Output the (X, Y) coordinate of the center of the cell containing the given text.  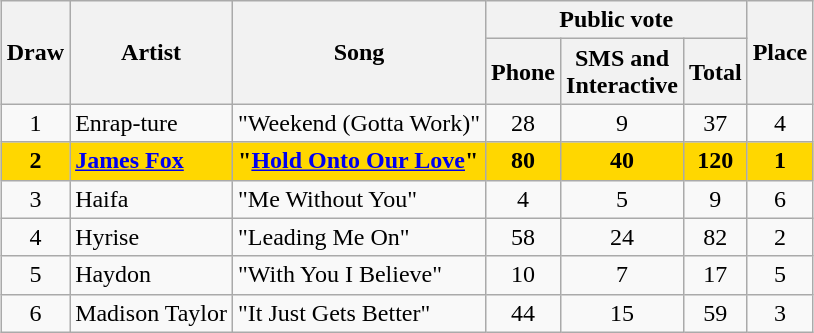
"It Just Gets Better" (360, 313)
Enrap-ture (152, 123)
24 (622, 237)
Phone (522, 72)
80 (522, 161)
Haifa (152, 199)
40 (622, 161)
120 (716, 161)
"Leading Me On" (360, 237)
Public vote (616, 20)
82 (716, 237)
James Fox (152, 161)
"Hold Onto Our Love" (360, 161)
Artist (152, 52)
Hyrise (152, 237)
58 (522, 237)
7 (622, 275)
Haydon (152, 275)
"Weekend (Gotta Work)" (360, 123)
Song (360, 52)
44 (522, 313)
Place (780, 52)
Total (716, 72)
17 (716, 275)
10 (522, 275)
15 (622, 313)
SMS andInteractive (622, 72)
"With You I Believe" (360, 275)
Madison Taylor (152, 313)
37 (716, 123)
28 (522, 123)
Draw (35, 52)
"Me Without You" (360, 199)
59 (716, 313)
